Identify which cell holds the provided text, then report its (x, y) central coordinate. 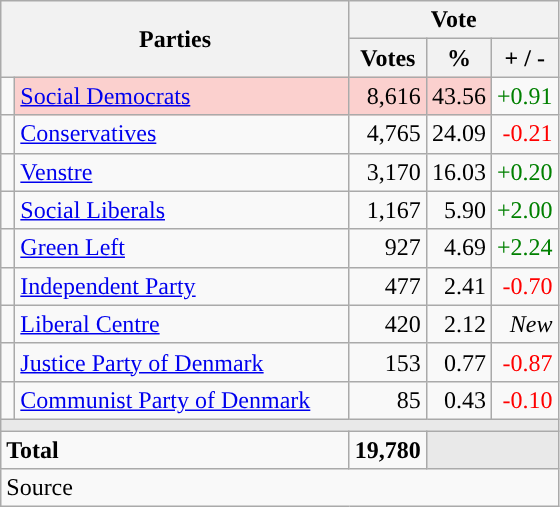
16.03 (458, 172)
2.12 (458, 324)
3,170 (388, 172)
4.69 (458, 248)
New (524, 324)
5.90 (458, 210)
420 (388, 324)
Votes (388, 58)
-0.70 (524, 286)
19,780 (388, 449)
Venstre (182, 172)
-0.10 (524, 400)
% (458, 58)
477 (388, 286)
153 (388, 362)
Conservatives (182, 134)
1,167 (388, 210)
+ / - (524, 58)
Green Left (182, 248)
Communist Party of Denmark (182, 400)
+2.24 (524, 248)
-0.21 (524, 134)
+0.91 (524, 96)
24.09 (458, 134)
Justice Party of Denmark (182, 362)
43.56 (458, 96)
+0.20 (524, 172)
Source (280, 488)
Parties (176, 39)
4,765 (388, 134)
+2.00 (524, 210)
Social Liberals (182, 210)
Total (176, 449)
85 (388, 400)
2.41 (458, 286)
8,616 (388, 96)
0.43 (458, 400)
Independent Party (182, 286)
Social Democrats (182, 96)
Liberal Centre (182, 324)
Vote (454, 20)
-0.87 (524, 362)
0.77 (458, 362)
927 (388, 248)
